From the cell containing the given text, extract its center point as (X, Y) coordinate. 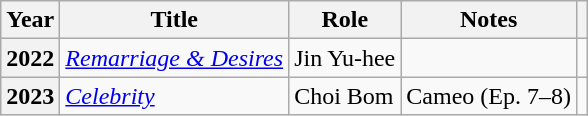
Role (345, 20)
Notes (489, 20)
Celebrity (174, 96)
Title (174, 20)
Remarriage & Desires (174, 58)
2023 (30, 96)
Year (30, 20)
Jin Yu-hee (345, 58)
Choi Bom (345, 96)
2022 (30, 58)
Cameo (Ep. 7–8) (489, 96)
